Capture the cell that displays the provided text and extract its (X, Y) central coordinate. 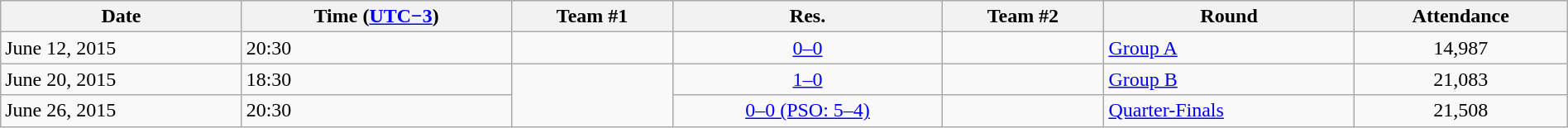
June 26, 2015 (121, 111)
14,987 (1460, 48)
Quarter-Finals (1229, 111)
Time (UTC−3) (376, 17)
0–0 (807, 48)
18:30 (376, 79)
Team #1 (592, 17)
Attendance (1460, 17)
1–0 (807, 79)
Team #2 (1023, 17)
June 20, 2015 (121, 79)
Date (121, 17)
June 12, 2015 (121, 48)
Res. (807, 17)
Group B (1229, 79)
Group A (1229, 48)
Round (1229, 17)
0–0 (PSO: 5–4) (807, 111)
21,083 (1460, 79)
21,508 (1460, 111)
